Pinpoint the cell where the given text exists, returning its [X, Y] midpoint coordinate. 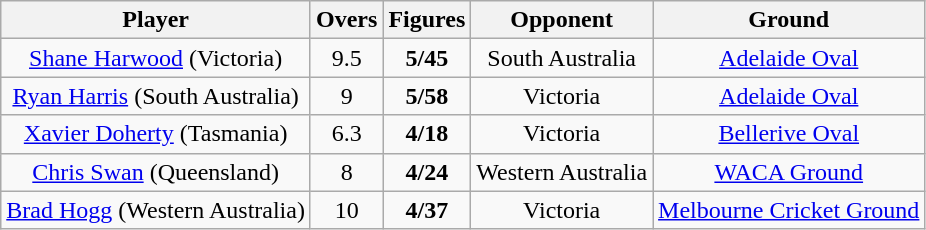
4/24 [427, 172]
4/18 [427, 134]
WACA Ground [789, 172]
Overs [346, 20]
Ryan Harris (South Australia) [156, 96]
5/45 [427, 58]
9.5 [346, 58]
6.3 [346, 134]
Western Australia [562, 172]
Chris Swan (Queensland) [156, 172]
Opponent [562, 20]
Brad Hogg (Western Australia) [156, 210]
10 [346, 210]
South Australia [562, 58]
9 [346, 96]
Ground [789, 20]
Bellerive Oval [789, 134]
5/58 [427, 96]
Shane Harwood (Victoria) [156, 58]
Xavier Doherty (Tasmania) [156, 134]
4/37 [427, 210]
Figures [427, 20]
Melbourne Cricket Ground [789, 210]
8 [346, 172]
Player [156, 20]
